Return the (x, y) coordinate for the center point of the cell that contains the specified text.  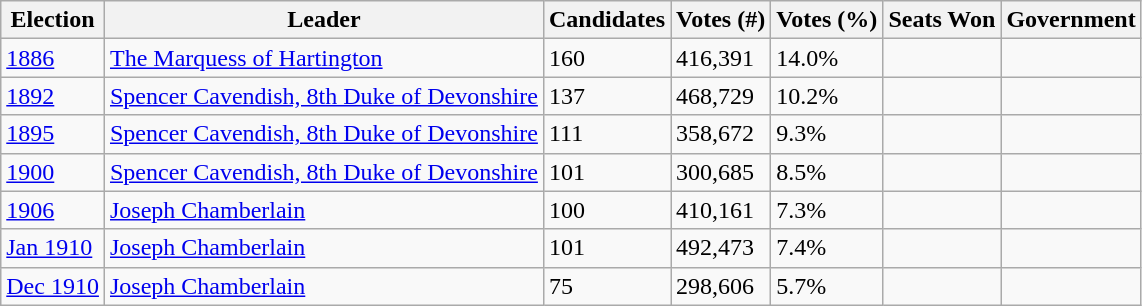
5.7% (827, 286)
Election (53, 20)
9.3% (827, 134)
Leader (324, 20)
160 (606, 58)
298,606 (721, 286)
492,473 (721, 248)
Dec 1910 (53, 286)
7.3% (827, 210)
Government (1071, 20)
468,729 (721, 96)
Seats Won (942, 20)
1886 (53, 58)
10.2% (827, 96)
111 (606, 134)
75 (606, 286)
1892 (53, 96)
7.4% (827, 248)
300,685 (721, 172)
137 (606, 96)
1906 (53, 210)
Votes (#) (721, 20)
Votes (%) (827, 20)
Jan 1910 (53, 248)
8.5% (827, 172)
The Marquess of Hartington (324, 58)
410,161 (721, 210)
1900 (53, 172)
14.0% (827, 58)
1895 (53, 134)
Candidates (606, 20)
416,391 (721, 58)
358,672 (721, 134)
100 (606, 210)
